Determine the [x, y] coordinate at the center of the cell enclosing the given text.  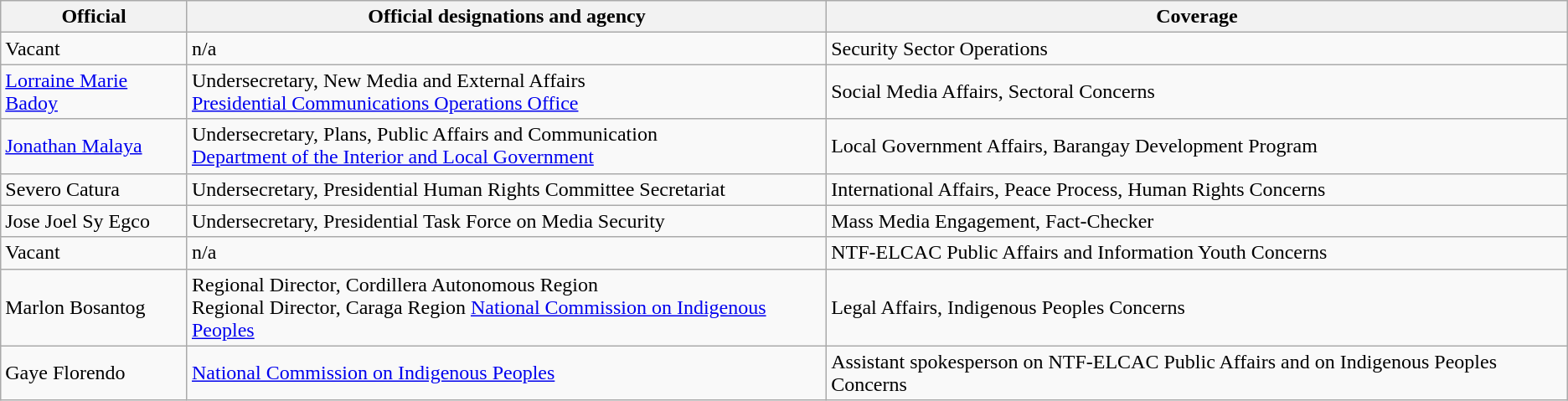
Social Media Affairs, Sectoral Concerns [1198, 92]
Coverage [1198, 17]
Local Government Affairs, Barangay Development Program [1198, 146]
Legal Affairs, Indigenous Peoples Concerns [1198, 307]
Regional Director, Cordillera Autonomous RegionRegional Director, Caraga Region National Commission on Indigenous Peoples [506, 307]
Jonathan Malaya [94, 146]
NTF-ELCAC Public Affairs and Information Youth Concerns [1198, 253]
Undersecretary, Plans, Public Affairs and CommunicationDepartment of the Interior and Local Government [506, 146]
Severo Catura [94, 189]
Jose Joel Sy Egco [94, 221]
Security Sector Operations [1198, 49]
Mass Media Engagement, Fact-Checker [1198, 221]
Undersecretary, Presidential Human Rights Committee Secretariat [506, 189]
Assistant spokesperson on NTF-ELCAC Public Affairs and on Indigenous Peoples Concerns [1198, 373]
Official [94, 17]
Marlon Bosantog [94, 307]
International Affairs, Peace Process, Human Rights Concerns [1198, 189]
National Commission on Indigenous Peoples [506, 373]
Official designations and agency [506, 17]
Undersecretary, Presidential Task Force on Media Security [506, 221]
Lorraine Marie Badoy [94, 92]
Undersecretary, New Media and External AffairsPresidential Communications Operations Office [506, 92]
Gaye Florendo [94, 373]
